Return the (x, y) coordinate for the center point of the cell that contains the specified text.  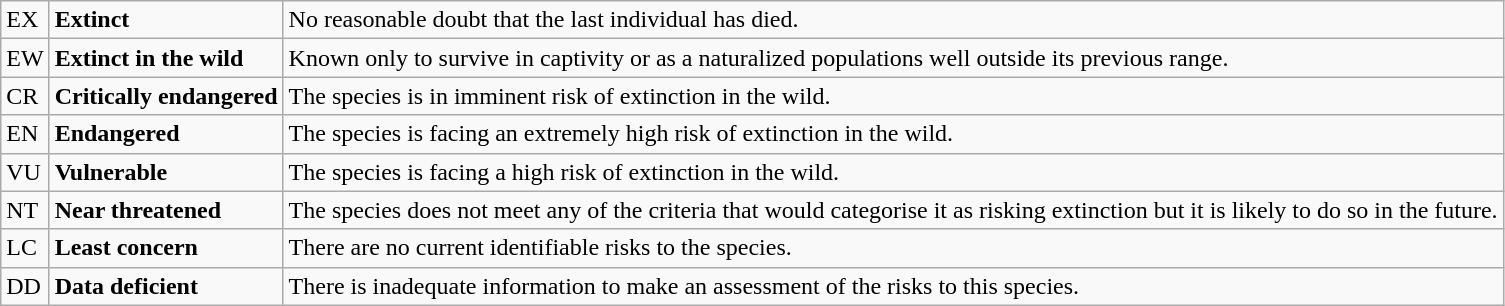
Near threatened (166, 210)
Extinct (166, 20)
DD (25, 286)
The species is in imminent risk of extinction in the wild. (893, 96)
The species is facing a high risk of extinction in the wild. (893, 172)
There is inadequate information to make an assessment of the risks to this species. (893, 286)
There are no current identifiable risks to the species. (893, 248)
Least concern (166, 248)
LC (25, 248)
Endangered (166, 134)
EX (25, 20)
The species does not meet any of the criteria that would categorise it as risking extinction but it is likely to do so in the future. (893, 210)
Vulnerable (166, 172)
NT (25, 210)
VU (25, 172)
EW (25, 58)
Data deficient (166, 286)
No reasonable doubt that the last individual has died. (893, 20)
Extinct in the wild (166, 58)
The species is facing an extremely high risk of extinction in the wild. (893, 134)
Known only to survive in captivity or as a naturalized populations well outside its previous range. (893, 58)
CR (25, 96)
EN (25, 134)
Critically endangered (166, 96)
